For the text-containing cell, return its midpoint in [x, y] coordinate format. 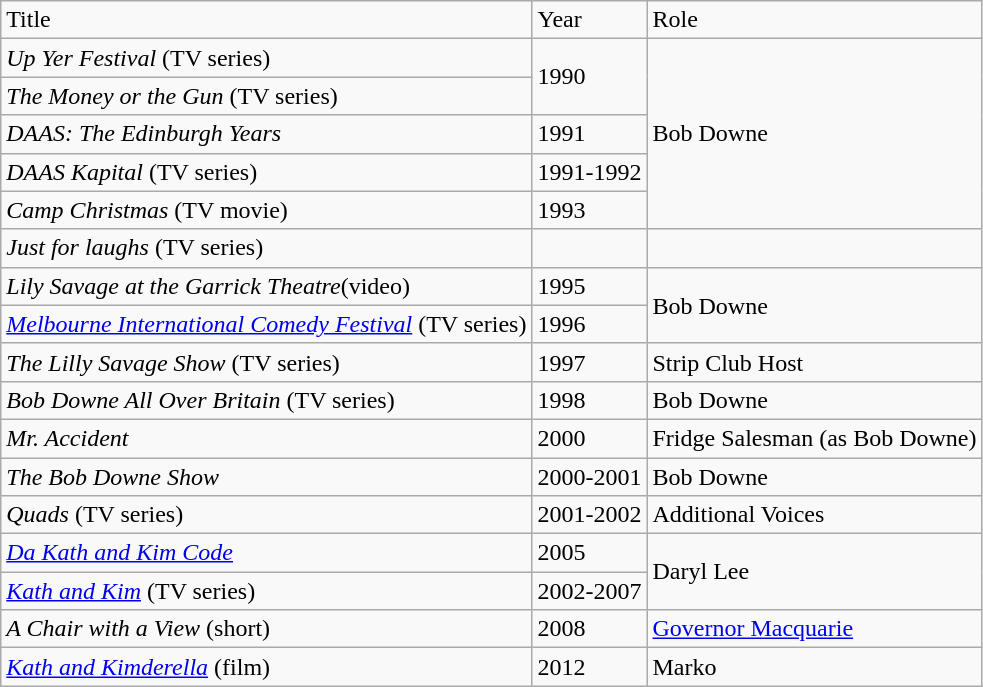
Quads (TV series) [266, 515]
Kath and Kimderella (film) [266, 667]
Marko [814, 667]
Daryl Lee [814, 572]
1991-1992 [590, 172]
Bob Downe All Over Britain (TV series) [266, 400]
The Money or the Gun (TV series) [266, 96]
1996 [590, 324]
1993 [590, 210]
2012 [590, 667]
Mr. Accident [266, 438]
Additional Voices [814, 515]
2002-2007 [590, 591]
1997 [590, 362]
Up Yer Festival (TV series) [266, 58]
Kath and Kim (TV series) [266, 591]
Da Kath and Kim Code [266, 553]
Melbourne International Comedy Festival (TV series) [266, 324]
2000-2001 [590, 477]
Strip Club Host [814, 362]
Title [266, 20]
A Chair with a View (short) [266, 629]
Year [590, 20]
1998 [590, 400]
2001-2002 [590, 515]
The Lilly Savage Show (TV series) [266, 362]
Role [814, 20]
Lily Savage at the Garrick Theatre(video) [266, 286]
Just for laughs (TV series) [266, 248]
1990 [590, 77]
The Bob Downe Show [266, 477]
2000 [590, 438]
1991 [590, 134]
Fridge Salesman (as Bob Downe) [814, 438]
DAAS Kapital (TV series) [266, 172]
2008 [590, 629]
2005 [590, 553]
Governor Macquarie [814, 629]
1995 [590, 286]
Camp Christmas (TV movie) [266, 210]
DAAS: The Edinburgh Years [266, 134]
